Find where the given text appears and provide that cell's center as [x, y] coordinate. 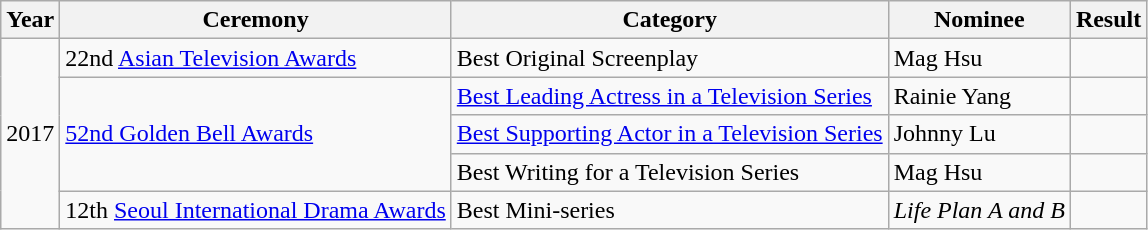
52nd Golden Bell Awards [256, 134]
Life Plan A and B [979, 210]
2017 [30, 134]
Best Mini-series [670, 210]
Best Supporting Actor in a Television Series [670, 134]
Result [1108, 20]
Category [670, 20]
Nominee [979, 20]
Johnny Lu [979, 134]
22nd Asian Television Awards [256, 58]
Best Leading Actress in a Television Series [670, 96]
Rainie Yang [979, 96]
Year [30, 20]
Best Original Screenplay [670, 58]
Best Writing for a Television Series [670, 172]
Ceremony [256, 20]
12th Seoul International Drama Awards [256, 210]
